Search for the cell housing the specified text and yield its (x, y) center coordinate. 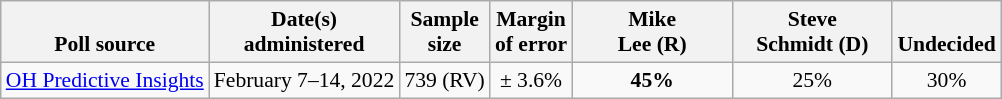
Samplesize (444, 32)
± 3.6% (531, 80)
45% (652, 80)
25% (812, 80)
Date(s)administered (304, 32)
February 7–14, 2022 (304, 80)
Poll source (105, 32)
30% (946, 80)
Marginof error (531, 32)
SteveSchmidt (D) (812, 32)
739 (RV) (444, 80)
OH Predictive Insights (105, 80)
MikeLee (R) (652, 32)
Undecided (946, 32)
